Detect which cell encompasses the target text, then output its [X, Y] center coordinate. 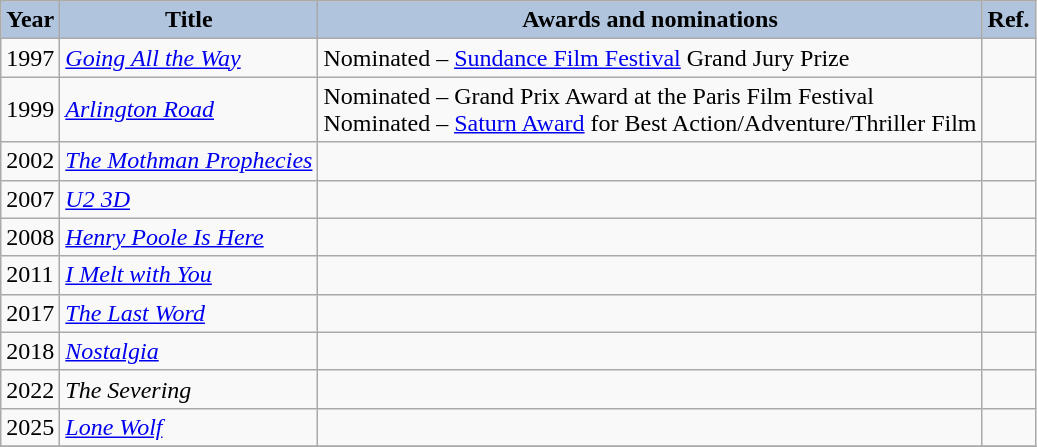
2018 [30, 351]
2025 [30, 427]
2017 [30, 313]
Nominated – Sundance Film Festival Grand Jury Prize [650, 58]
2022 [30, 389]
Henry Poole Is Here [189, 237]
Going All the Way [189, 58]
2002 [30, 161]
2008 [30, 237]
The Severing [189, 389]
Lone Wolf [189, 427]
1999 [30, 110]
Title [189, 20]
1997 [30, 58]
The Last Word [189, 313]
Awards and nominations [650, 20]
2011 [30, 275]
Nominated – Grand Prix Award at the Paris Film FestivalNominated – Saturn Award for Best Action/Adventure/Thriller Film [650, 110]
The Mothman Prophecies [189, 161]
I Melt with You [189, 275]
U2 3D [189, 199]
Ref. [1008, 20]
2007 [30, 199]
Nostalgia [189, 351]
Year [30, 20]
Arlington Road [189, 110]
